Capture the cell that displays the provided text and extract its [X, Y] central coordinate. 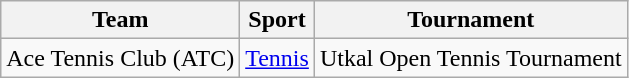
Ace Tennis Club (ATC) [120, 58]
Utkal Open Tennis Tournament [470, 58]
Sport [278, 20]
Team [120, 20]
Tournament [470, 20]
Tennis [278, 58]
